Detect which cell encompasses the target text, then output its (X, Y) center coordinate. 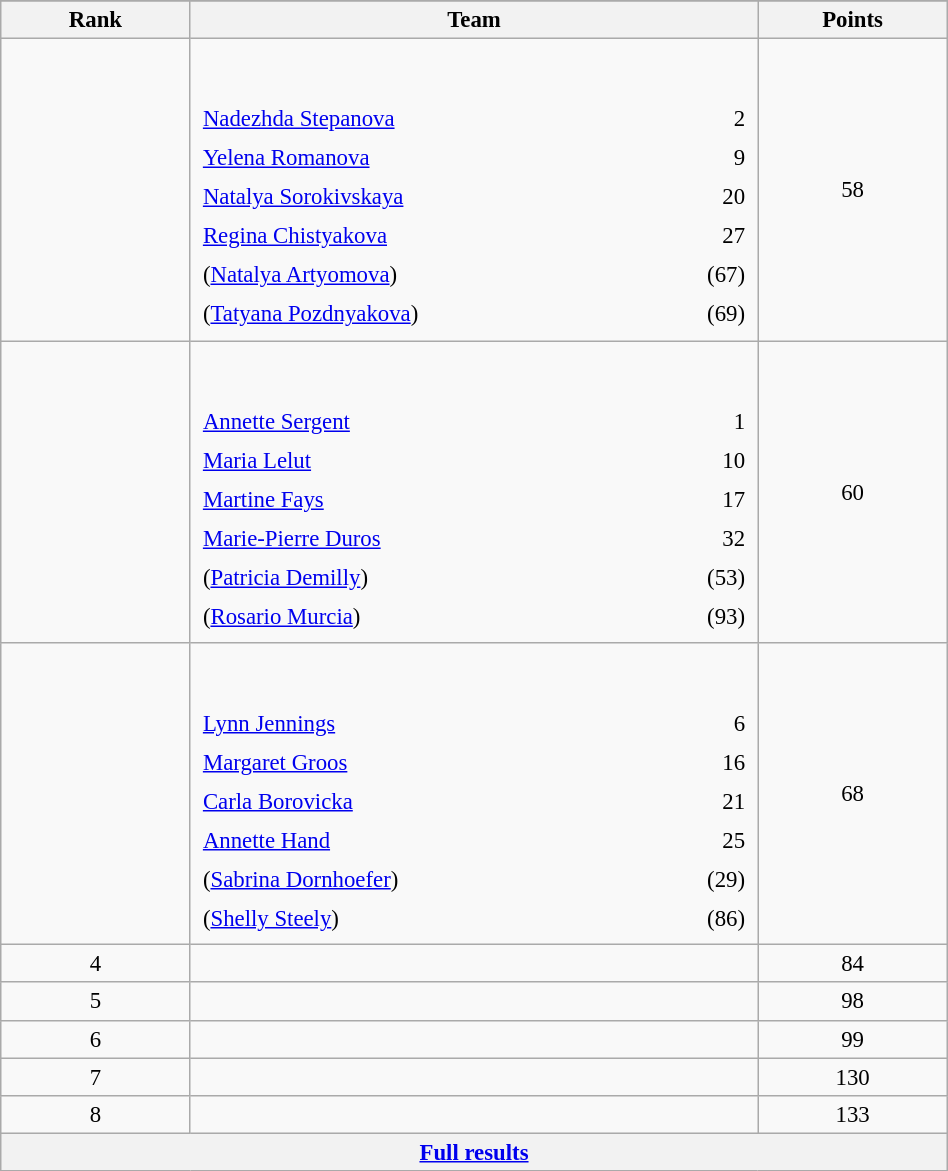
(Rosario Murcia) (417, 616)
Nadezhda Stepanova (424, 119)
16 (698, 762)
Maria Lelut (417, 460)
Natalya Sorokivskaya (424, 197)
21 (698, 801)
98 (852, 1002)
Rank (96, 20)
84 (852, 964)
Lynn Jennings 6 Margaret Groos 16 Carla Borovicka 21 Annette Hand 25 (Sabrina Dornhoefer) (29) (Shelly Steely) (86) (474, 794)
5 (96, 1002)
Margaret Groos (421, 762)
7 (96, 1077)
2 (702, 119)
27 (702, 236)
68 (852, 794)
130 (852, 1077)
58 (852, 190)
Martine Fays (417, 499)
Carla Borovicka (421, 801)
60 (852, 492)
133 (852, 1114)
Annette Sergent (417, 421)
(Tatyana Pozdnyakova) (424, 314)
25 (698, 840)
(86) (698, 919)
Points (852, 20)
Lynn Jennings (421, 723)
8 (96, 1114)
Regina Chistyakova (424, 236)
Annette Hand (421, 840)
(29) (698, 880)
4 (96, 964)
(Patricia Demilly) (417, 577)
(Sabrina Dornhoefer) (421, 880)
(67) (702, 275)
(69) (702, 314)
(Natalya Artyomova) (424, 275)
Yelena Romanova (424, 158)
Full results (474, 1152)
17 (694, 499)
(Shelly Steely) (421, 919)
1 (694, 421)
Marie-Pierre Duros (417, 538)
Team (474, 20)
20 (702, 197)
(93) (694, 616)
99 (852, 1039)
9 (702, 158)
Annette Sergent 1 Maria Lelut 10 Martine Fays 17 Marie-Pierre Duros 32 (Patricia Demilly) (53) (Rosario Murcia) (93) (474, 492)
32 (694, 538)
(53) (694, 577)
10 (694, 460)
Nadezhda Stepanova 2 Yelena Romanova 9 Natalya Sorokivskaya 20 Regina Chistyakova 27 (Natalya Artyomova) (67) (Tatyana Pozdnyakova) (69) (474, 190)
